Output the [X, Y] coordinate of the center of the cell containing the given text.  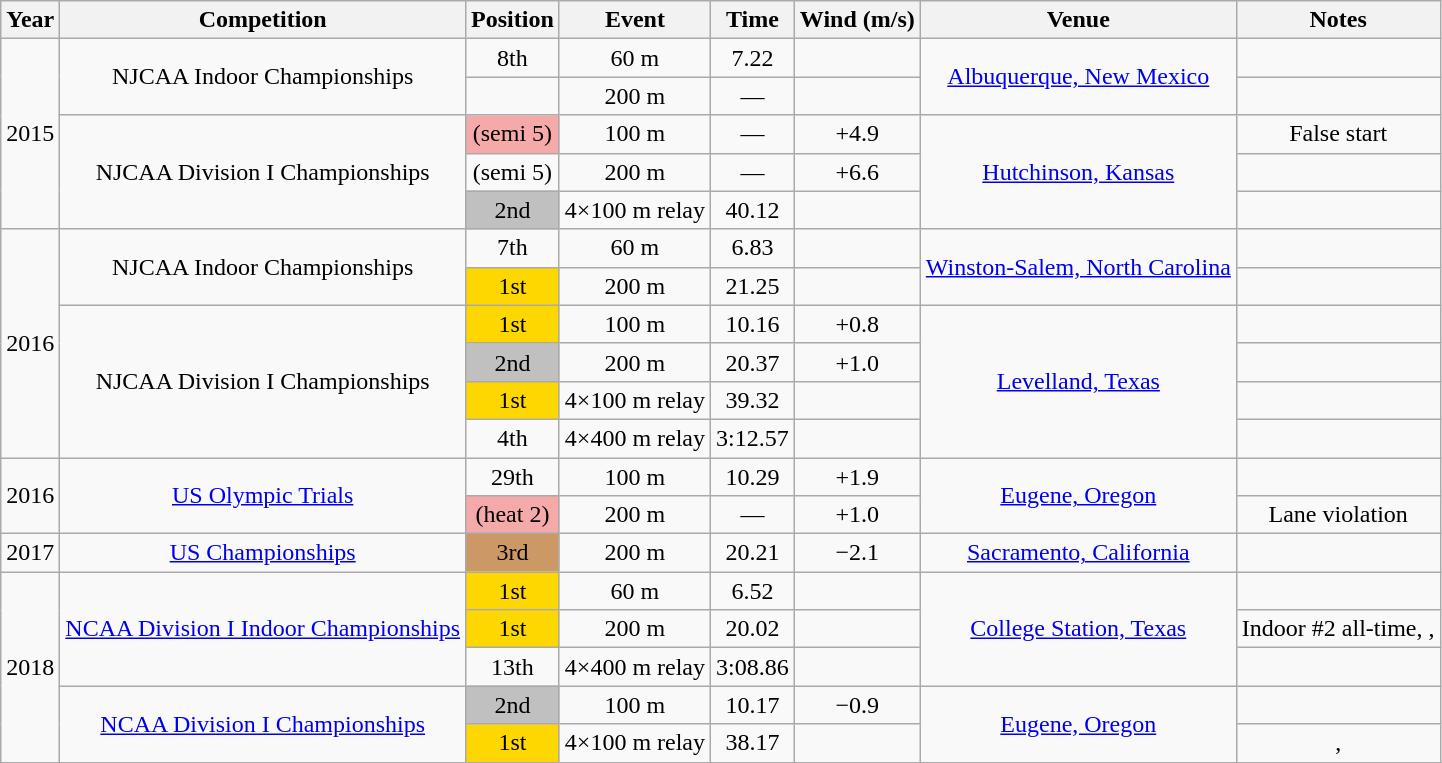
Winston-Salem, North Carolina [1078, 267]
6.83 [753, 248]
NCAA Division I Championships [263, 724]
3rd [513, 553]
Albuquerque, New Mexico [1078, 77]
+4.9 [857, 134]
Levelland, Texas [1078, 381]
Time [753, 20]
7th [513, 248]
−2.1 [857, 553]
Venue [1078, 20]
Competition [263, 20]
Position [513, 20]
3:12.57 [753, 438]
+0.8 [857, 324]
10.17 [753, 705]
6.52 [753, 591]
7.22 [753, 58]
Year [30, 20]
+6.6 [857, 172]
8th [513, 58]
NCAA Division I Indoor Championships [263, 629]
Notes [1338, 20]
2018 [30, 667]
, [1338, 743]
38.17 [753, 743]
Event [634, 20]
40.12 [753, 210]
−0.9 [857, 705]
2017 [30, 553]
13th [513, 667]
10.16 [753, 324]
21.25 [753, 286]
College Station, Texas [1078, 629]
3:08.86 [753, 667]
39.32 [753, 400]
Hutchinson, Kansas [1078, 172]
+1.9 [857, 477]
Wind (m/s) [857, 20]
10.29 [753, 477]
20.21 [753, 553]
29th [513, 477]
2015 [30, 134]
US Championships [263, 553]
4th [513, 438]
US Olympic Trials [263, 496]
20.02 [753, 629]
Lane violation [1338, 515]
Sacramento, California [1078, 553]
Indoor #2 all-time, , [1338, 629]
20.37 [753, 362]
False start [1338, 134]
(heat 2) [513, 515]
